Locate the cell with the specified text and output its [x, y] center coordinate. 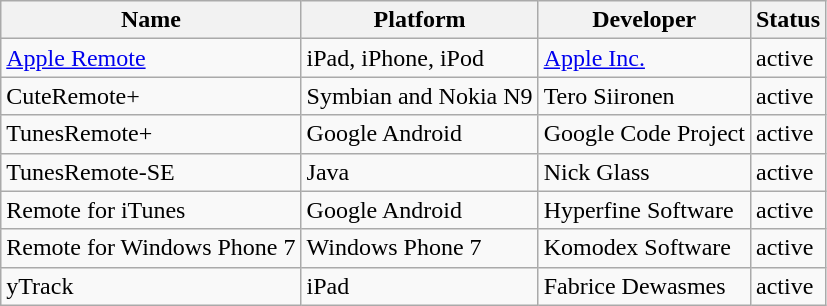
Windows Phone 7 [420, 248]
iPad, iPhone, iPod [420, 58]
Status [788, 20]
Remote for Windows Phone 7 [151, 248]
Developer [644, 20]
TunesRemote+ [151, 134]
CuteRemote+ [151, 96]
Platform [420, 20]
Komodex Software [644, 248]
Java [420, 172]
Name [151, 20]
Apple Inc. [644, 58]
Symbian and Nokia N9 [420, 96]
yTrack [151, 286]
Remote for iTunes [151, 210]
Tero Siironen [644, 96]
Hyperfine Software [644, 210]
Fabrice Dewasmes [644, 286]
Apple Remote [151, 58]
TunesRemote-SE [151, 172]
Nick Glass [644, 172]
Google Code Project [644, 134]
iPad [420, 286]
